Capture the cell that displays the provided text and extract its (x, y) central coordinate. 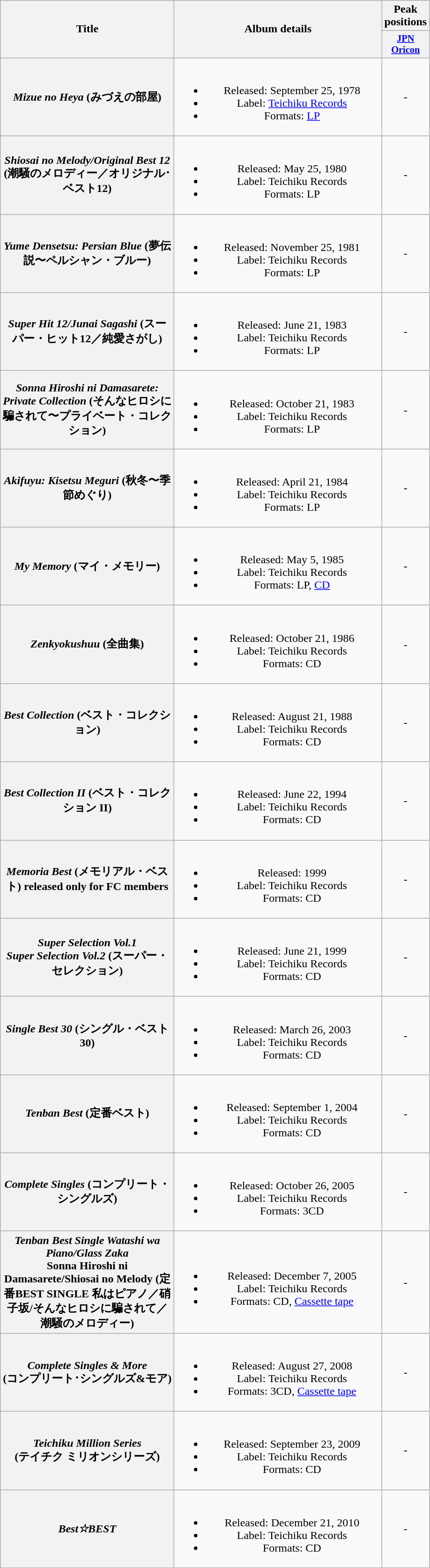
Released: May 5, 1985Label: Teichiku RecordsFormats: LP, CD (278, 567)
My Memory (マイ・メモリー) (87, 567)
JPNOricon (406, 44)
Zenkyokushuu (全曲集) (87, 644)
Complete Singles (コンプリート・シングルズ) (87, 1192)
Released: September 25, 1978Label: Teichiku RecordsFormats: LP (278, 96)
Released: October 21, 1983Label: Teichiku RecordsFormats: LP (278, 410)
Tenban Best (定番ベスト) (87, 1113)
Released: April 21, 1984Label: Teichiku RecordsFormats: LP (278, 488)
Released: June 21, 1983Label: Teichiku RecordsFormats: LP (278, 331)
Tenban Best Single Watashi wa Piano/Glass ZakaSonna Hiroshi ni Damasarete/Shiosai no Melody (定番BEST SINGLE 私はピアノ／硝子坂/そんなヒロシに騙されて／潮騒のメロディー) (87, 1282)
Title (87, 29)
Released: June 21, 1999Label: Teichiku RecordsFormats: CD (278, 957)
Super Hit 12/Junai Sagashi (スーパー・ヒット12／純愛さがし) (87, 331)
Released: December 7, 2005Label: Teichiku RecordsFormats: CD, Cassette tape (278, 1282)
Sonna Hiroshi ni Damasarete: Private Collection (そんなヒロシに騙されて〜プライベート・コレクション) (87, 410)
Peak positions (406, 16)
Released: June 22, 1994Label: Teichiku RecordsFormats: CD (278, 801)
Released: September 23, 2009Label: Teichiku RecordsFormats: CD (278, 1450)
Best☆BEST (87, 1529)
Released: October 21, 1986Label: Teichiku RecordsFormats: CD (278, 644)
Best Collection (ベスト・コレクション) (87, 723)
Album details (278, 29)
Released: March 26, 2003Label: Teichiku RecordsFormats: CD (278, 1036)
Complete Singles & More (コンプリート･シングルズ&モア) (87, 1372)
Shiosai no Melody/Original Best 12 (潮騒のメロディー／オリジナル･ベスト12) (87, 175)
Released: September 1, 2004Label: Teichiku RecordsFormats: CD (278, 1113)
Yume Densetsu: Persian Blue (夢伝説〜ペルシャン・ブルー) (87, 254)
Best Collection II (ベスト・コレクション II) (87, 801)
Teichiku Million Series (テイチク ミリオンシリーズ) (87, 1450)
Released: May 25, 1980Label: Teichiku RecordsFormats: LP (278, 175)
Released: August 21, 1988Label: Teichiku RecordsFormats: CD (278, 723)
Released: August 27, 2008Label: Teichiku RecordsFormats: 3CD, Cassette tape (278, 1372)
Single Best 30 (シングル・ベスト30) (87, 1036)
Super Selection Vol.1Super Selection Vol.2 (スーパー・セレクション) (87, 957)
Released: October 26, 2005Label: Teichiku RecordsFormats: 3CD (278, 1192)
Memoria Best (メモリアル・ベスト) released only for FC members (87, 879)
Released: 1999Label: Teichiku RecordsFormats: CD (278, 879)
Akifuyu: Kisetsu Meguri (秋冬〜季節めぐり) (87, 488)
Released: December 21, 2010Label: Teichiku RecordsFormats: CD (278, 1529)
Released: November 25, 1981Label: Teichiku RecordsFormats: LP (278, 254)
Mizue no Heya (みづえの部屋) (87, 96)
